Pinpoint the cell where the given text exists, returning its (X, Y) midpoint coordinate. 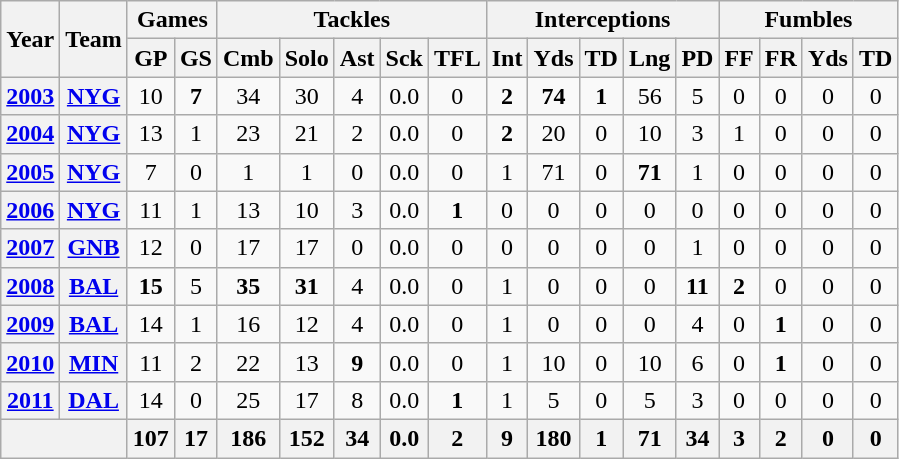
25 (248, 400)
DAL (94, 400)
Lng (649, 58)
2010 (30, 362)
FR (780, 58)
Interceptions (602, 20)
8 (357, 400)
FF (739, 58)
GNB (94, 248)
2007 (30, 248)
30 (306, 96)
Year (30, 39)
Solo (306, 58)
35 (248, 286)
Tackles (352, 20)
16 (248, 324)
Team (94, 39)
2005 (30, 172)
2008 (30, 286)
GP (150, 58)
2009 (30, 324)
152 (306, 438)
MIN (94, 362)
21 (306, 134)
180 (554, 438)
15 (150, 286)
107 (150, 438)
2011 (30, 400)
PD (698, 58)
56 (649, 96)
Fumbles (808, 20)
Int (507, 58)
2006 (30, 210)
Games (172, 20)
6 (698, 362)
2003 (30, 96)
Cmb (248, 58)
74 (554, 96)
186 (248, 438)
23 (248, 134)
TFL (457, 58)
31 (306, 286)
20 (554, 134)
22 (248, 362)
Ast (357, 58)
Sck (404, 58)
GS (196, 58)
2004 (30, 134)
